Determine the (x, y) coordinate at the center of the cell enclosing the given text.  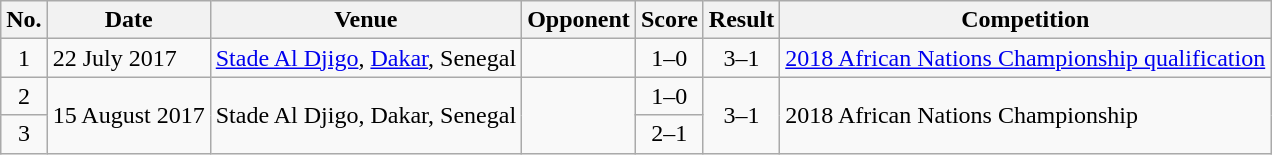
2–1 (669, 134)
15 August 2017 (128, 115)
2018 African Nations Championship qualification (1026, 58)
3 (24, 134)
Venue (366, 20)
Result (741, 20)
1 (24, 58)
22 July 2017 (128, 58)
Score (669, 20)
2018 African Nations Championship (1026, 115)
2 (24, 96)
No. (24, 20)
Date (128, 20)
Opponent (579, 20)
Competition (1026, 20)
